Find where the given text appears and provide that cell's center as [x, y] coordinate. 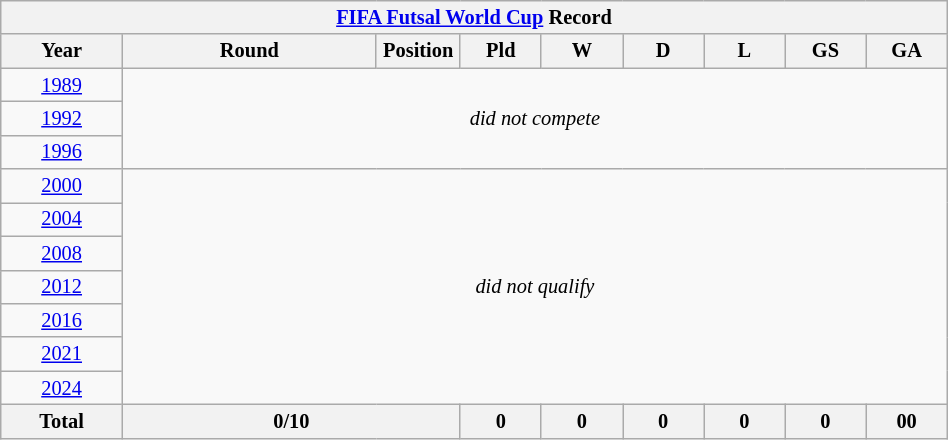
1992 [62, 118]
00 [906, 421]
D [662, 51]
Pld [500, 51]
Round [250, 51]
2016 [62, 320]
1996 [62, 152]
FIFA Futsal World Cup Record [474, 17]
2024 [62, 388]
did not qualify [536, 287]
W [582, 51]
2004 [62, 219]
2008 [62, 253]
Total [62, 421]
GS [826, 51]
0/10 [292, 421]
GA [906, 51]
2012 [62, 287]
1989 [62, 85]
L [744, 51]
2000 [62, 186]
did not compete [536, 118]
Year [62, 51]
Position [418, 51]
2021 [62, 354]
